Pinpoint the cell where the given text exists, returning its (x, y) midpoint coordinate. 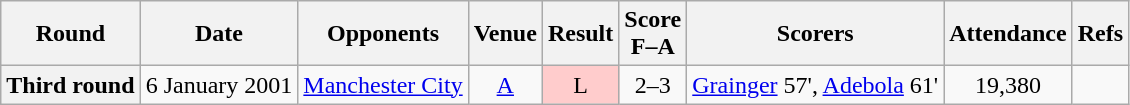
Round (70, 34)
A (505, 85)
Grainger 57', Adebola 61' (816, 85)
Venue (505, 34)
ScoreF–A (653, 34)
19,380 (1008, 85)
Date (219, 34)
Opponents (383, 34)
Third round (70, 85)
2–3 (653, 85)
Manchester City (383, 85)
Attendance (1008, 34)
L (580, 85)
6 January 2001 (219, 85)
Result (580, 34)
Scorers (816, 34)
Refs (1100, 34)
